Pinpoint the cell where the given text exists, returning its (X, Y) midpoint coordinate. 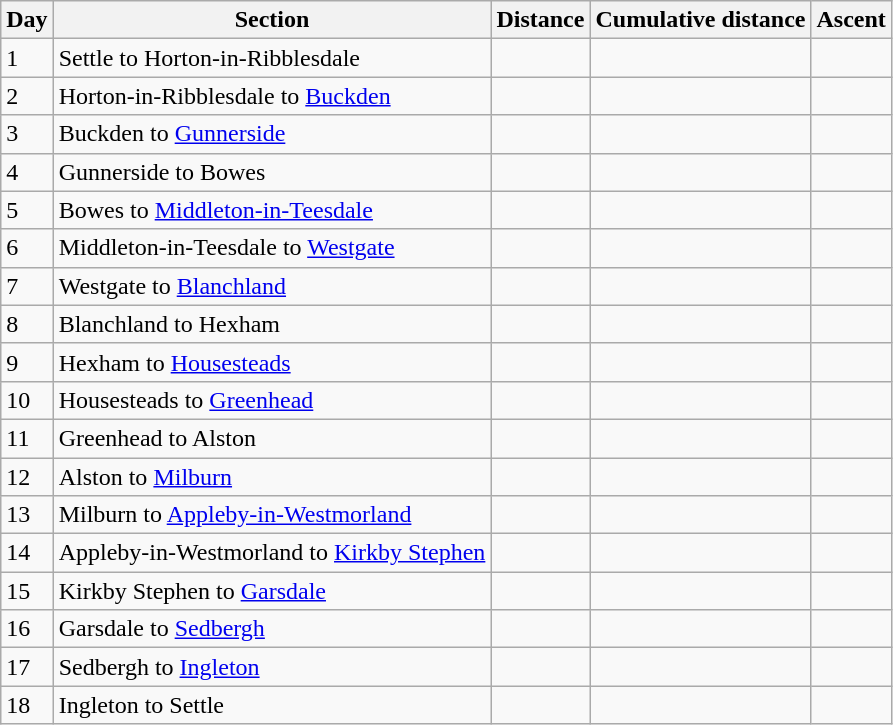
15 (27, 591)
Housesteads to Greenhead (272, 400)
16 (27, 629)
18 (27, 705)
12 (27, 477)
Ascent (851, 20)
1 (27, 58)
13 (27, 515)
Hexham to Housesteads (272, 362)
5 (27, 210)
Ingleton to Settle (272, 705)
Sedbergh to Ingleton (272, 667)
Distance (540, 20)
Buckden to Gunnerside (272, 134)
10 (27, 400)
7 (27, 286)
3 (27, 134)
Section (272, 20)
6 (27, 248)
Westgate to Blanchland (272, 286)
11 (27, 438)
14 (27, 553)
Kirkby Stephen to Garsdale (272, 591)
Bowes to Middleton-in-Teesdale (272, 210)
Greenhead to Alston (272, 438)
8 (27, 324)
Gunnerside to Bowes (272, 172)
17 (27, 667)
Blanchland to Hexham (272, 324)
Alston to Milburn (272, 477)
4 (27, 172)
Middleton-in-Teesdale to Westgate (272, 248)
2 (27, 96)
Horton-in-Ribblesdale to Buckden (272, 96)
Appleby-in-Westmorland to Kirkby Stephen (272, 553)
Milburn to Appleby-in-Westmorland (272, 515)
Day (27, 20)
9 (27, 362)
Garsdale to Sedbergh (272, 629)
Cumulative distance (700, 20)
Settle to Horton-in-Ribblesdale (272, 58)
